Extract the (X, Y) coordinate from the center of the cell holding the provided text.  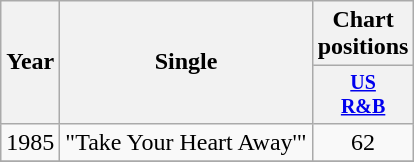
Year (30, 62)
Single (186, 62)
1985 (30, 142)
"Take Your Heart Away'" (186, 142)
62 (363, 142)
Chart positions (363, 34)
USR&B (363, 94)
